Return the [x, y] coordinate for the center point of the cell that contains the specified text.  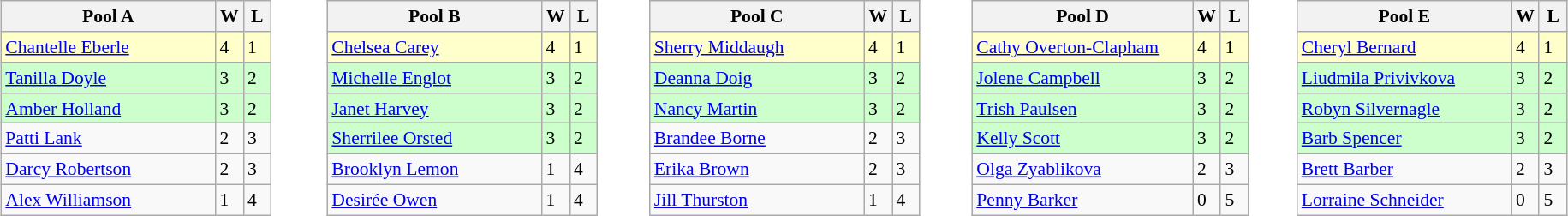
Brett Barber [1404, 169]
Robyn Silvernagle [1404, 108]
Nancy Martin [757, 108]
Olga Zyablikova [1082, 169]
Kelly Scott [1082, 139]
Chantelle Eberle [108, 47]
Jill Thurston [757, 200]
Michelle Englot [434, 78]
Patti Lank [108, 139]
Brooklyn Lemon [434, 169]
Sherrilee Orsted [434, 139]
Jolene Campbell [1082, 78]
Pool B [434, 16]
Alex Williamson [108, 200]
Chelsea Carey [434, 47]
Deanna Doig [757, 78]
Sherry Middaugh [757, 47]
Janet Harvey [434, 108]
Cheryl Bernard [1404, 47]
Pool E [1404, 16]
Darcy Robertson [108, 169]
Brandee Borne [757, 139]
Pool D [1082, 16]
Desirée Owen [434, 200]
Cathy Overton-Clapham [1082, 47]
Trish Paulsen [1082, 108]
Tanilla Doyle [108, 78]
Liudmila Privivkova [1404, 78]
Pool C [757, 16]
Penny Barker [1082, 200]
Barb Spencer [1404, 139]
Erika Brown [757, 169]
Lorraine Schneider [1404, 200]
Amber Holland [108, 108]
Pool A [108, 16]
